Detect which cell encompasses the target text, then output its [X, Y] center coordinate. 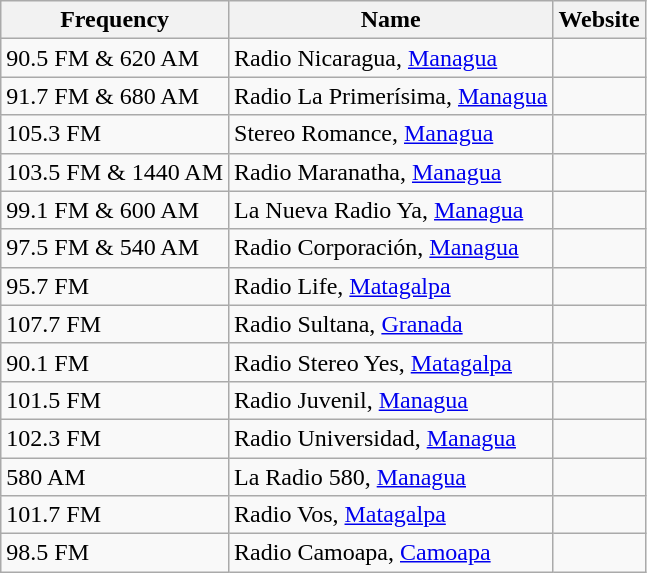
La Nueva Radio Ya, Managua [391, 210]
Radio Stereo Yes, Matagalpa [391, 362]
97.5 FM & 540 AM [115, 248]
Radio Juvenil, Managua [391, 400]
Radio Vos, Matagalpa [391, 515]
101.5 FM [115, 400]
Name [391, 20]
Frequency [115, 20]
107.7 FM [115, 324]
Radio Corporación, Managua [391, 248]
Radio Nicaragua, Managua [391, 58]
Radio Maranatha, Managua [391, 172]
90.1 FM [115, 362]
103.5 FM & 1440 AM [115, 172]
Radio Camoapa, Camoapa [391, 553]
Radio La Primerísima, Managua [391, 96]
Radio Sultana, Granada [391, 324]
Radio Life, Matagalpa [391, 286]
90.5 FM & 620 AM [115, 58]
95.7 FM [115, 286]
580 AM [115, 477]
Stereo Romance, Managua [391, 134]
105.3 FM [115, 134]
102.3 FM [115, 438]
La Radio 580, Managua [391, 477]
Website [599, 20]
99.1 FM & 600 AM [115, 210]
Radio Universidad, Managua [391, 438]
98.5 FM [115, 553]
91.7 FM & 680 AM [115, 96]
101.7 FM [115, 515]
